Search for the cell housing the specified text and yield its (X, Y) center coordinate. 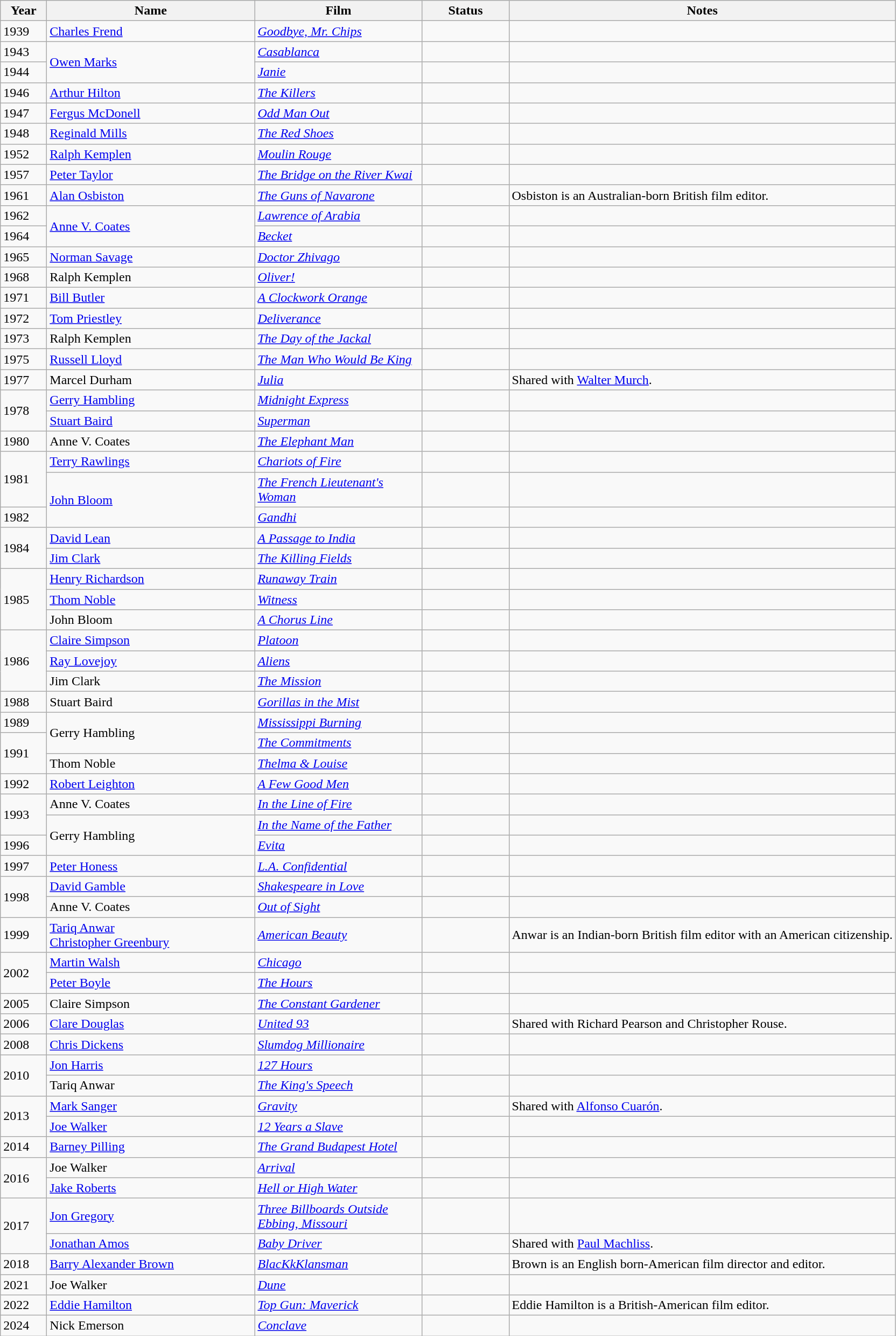
The Red Shoes (338, 134)
12 Years a Slave (338, 1126)
2006 (24, 1024)
1996 (24, 845)
1981 (24, 479)
Runaway Train (338, 579)
2017 (24, 1226)
1952 (24, 154)
Evita (338, 845)
2016 (24, 1178)
Ray Lovejoy (151, 661)
1977 (24, 380)
Superman (338, 421)
2013 (24, 1116)
Barry Alexander Brown (151, 1264)
Status (465, 11)
Shakespeare in Love (338, 886)
1957 (24, 175)
Dune (338, 1285)
Norman Savage (151, 257)
The Killing Fields (338, 558)
Moulin Rouge (338, 154)
Barney Pilling (151, 1147)
Conclave (338, 1326)
Mississippi Burning (338, 722)
1998 (24, 896)
Robert Leighton (151, 784)
Clare Douglas (151, 1024)
The Hours (338, 983)
Osbiston is an Australian-born British film editor. (702, 195)
The Grand Budapest Hotel (338, 1147)
1989 (24, 722)
Terry Rawlings (151, 462)
1980 (24, 441)
Oliver! (338, 277)
A Clockwork Orange (338, 298)
L.A. Confidential (338, 866)
The Man Who Would Be King (338, 359)
Out of Sight (338, 907)
1991 (24, 753)
Peter Taylor (151, 175)
Reginald Mills (151, 134)
Film (338, 11)
Jon Gregory (151, 1215)
1968 (24, 277)
Jake Roberts (151, 1188)
Shared with Alfonso Cuarón. (702, 1106)
1972 (24, 318)
A Few Good Men (338, 784)
1999 (24, 934)
2002 (24, 973)
The Guns of Navarone (338, 195)
Shared with Richard Pearson and Christopher Rouse. (702, 1024)
United 93 (338, 1024)
Tariq Anwar (151, 1085)
Jon Harris (151, 1065)
1997 (24, 866)
Gravity (338, 1106)
Hell or High Water (338, 1188)
Gandhi (338, 517)
1939 (24, 31)
The Killers (338, 93)
American Beauty (338, 934)
Slumdog Millionaire (338, 1045)
Tom Priestley (151, 318)
Aliens (338, 661)
Russell Lloyd (151, 359)
Odd Man Out (338, 113)
1944 (24, 72)
1961 (24, 195)
Casablanca (338, 52)
The King's Speech (338, 1085)
The Commitments (338, 743)
Chicago (338, 963)
1978 (24, 410)
1988 (24, 702)
Fergus McDonell (151, 113)
Marcel Durham (151, 380)
Shared with Walter Murch. (702, 380)
Nick Emerson (151, 1326)
Three Billboards Outside Ebbing, Missouri (338, 1215)
1943 (24, 52)
Anwar is an Indian-born British film editor with an American citizenship. (702, 934)
1975 (24, 359)
Baby Driver (338, 1243)
The Mission (338, 681)
Owen Marks (151, 62)
1985 (24, 599)
Top Gun: Maverick (338, 1305)
In the Line of Fire (338, 804)
127 Hours (338, 1065)
2014 (24, 1147)
Name (151, 11)
The Bridge on the River Kwai (338, 175)
The Constant Gardener (338, 1004)
1992 (24, 784)
David Lean (151, 538)
2024 (24, 1326)
Tariq AnwarChristopher Greenbury (151, 934)
Alan Osbiston (151, 195)
1984 (24, 548)
Mark Sanger (151, 1106)
Peter Honess (151, 866)
Eddie Hamilton is a British-American film editor. (702, 1305)
Gorillas in the Mist (338, 702)
Eddie Hamilton (151, 1305)
Becket (338, 236)
1948 (24, 134)
Year (24, 11)
In the Name of the Father (338, 825)
The French Lieutenant's Woman (338, 489)
Platoon (338, 641)
Julia (338, 380)
Thelma & Louise (338, 763)
The Elephant Man (338, 441)
2010 (24, 1075)
A Passage to India (338, 538)
Arrival (338, 1167)
A Chorus Line (338, 620)
Peter Boyle (151, 983)
1947 (24, 113)
1982 (24, 517)
Midnight Express (338, 400)
1986 (24, 661)
2021 (24, 1285)
The Day of the Jackal (338, 339)
Goodbye, Mr. Chips (338, 31)
Jonathan Amos (151, 1243)
Bill Butler (151, 298)
1946 (24, 93)
Henry Richardson (151, 579)
2008 (24, 1045)
Chariots of Fire (338, 462)
Lawrence of Arabia (338, 215)
Martin Walsh (151, 963)
Shared with Paul Machliss. (702, 1243)
1973 (24, 339)
BlacKkKlansman (338, 1264)
Arthur Hilton (151, 93)
1993 (24, 815)
2005 (24, 1004)
2018 (24, 1264)
Brown is an English born-American film director and editor. (702, 1264)
1965 (24, 257)
Charles Frend (151, 31)
1962 (24, 215)
David Gamble (151, 886)
Janie (338, 72)
Doctor Zhivago (338, 257)
Notes (702, 11)
Chris Dickens (151, 1045)
2022 (24, 1305)
Witness (338, 600)
1971 (24, 298)
1964 (24, 236)
Deliverance (338, 318)
